Find where the given text appears and provide that cell's center as (x, y) coordinate. 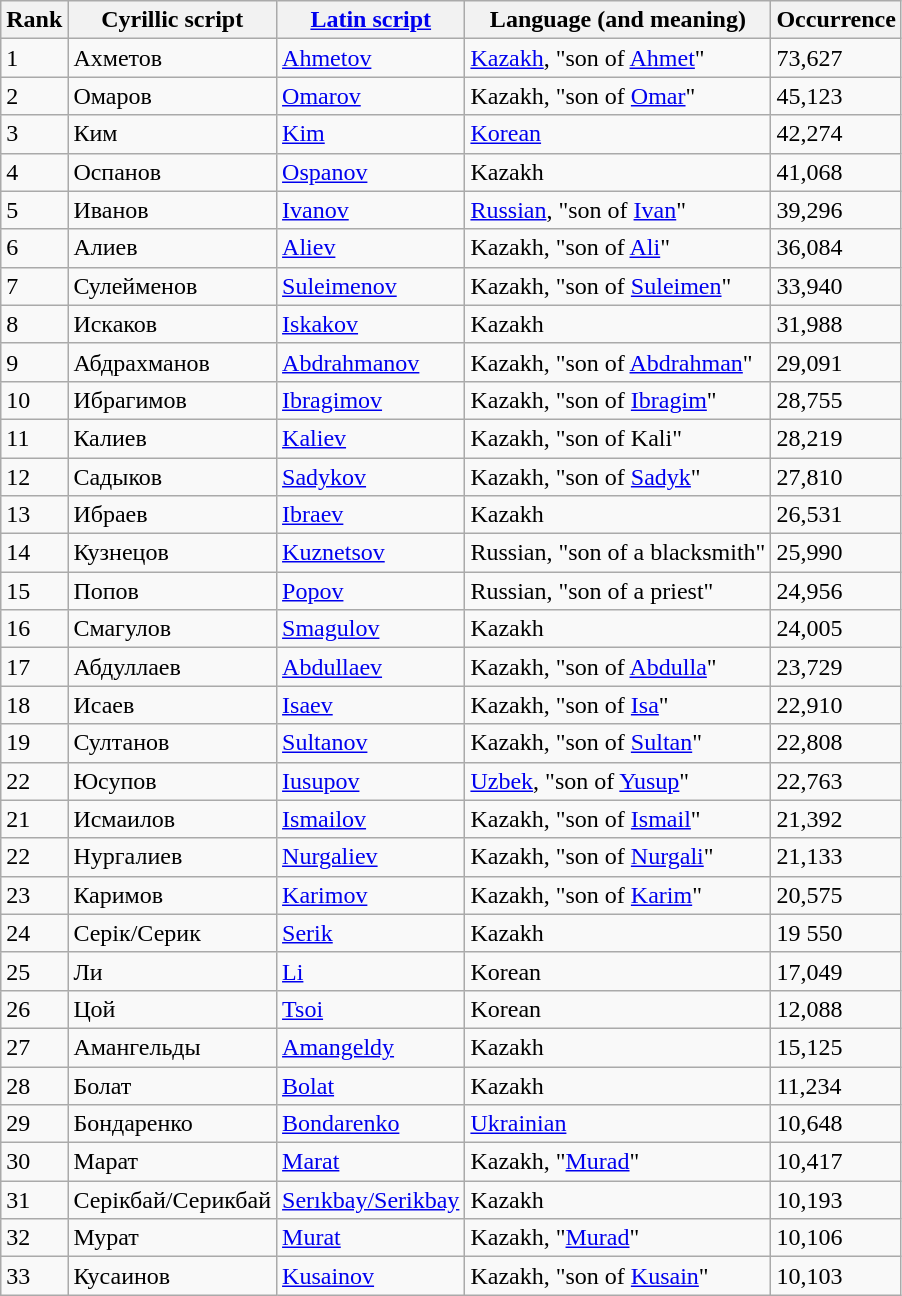
18 (34, 705)
Serik (371, 933)
Омаров (172, 96)
Bondarenko (371, 1124)
27 (34, 1047)
Калиев (172, 438)
Попов (172, 591)
Мурат (172, 1238)
31 (34, 1200)
19 550 (836, 933)
23,729 (836, 667)
Omarov (371, 96)
Iskakov (371, 324)
Исаев (172, 705)
Russian, "son of Ivan" (618, 210)
20,575 (836, 895)
Kazakh, "son of Kusain" (618, 1276)
Sadykov (371, 477)
Серікбай/Серикбай (172, 1200)
Marat (371, 1162)
Bolat (371, 1085)
10,103 (836, 1276)
26,531 (836, 515)
Марат (172, 1162)
Kazakh, "son of Karim" (618, 895)
Ahmetov (371, 58)
30 (34, 1162)
19 (34, 743)
Iusupov (371, 781)
21,133 (836, 857)
2 (34, 96)
Кузнецов (172, 553)
Kuznetsov (371, 553)
Ли (172, 971)
12 (34, 477)
Nurgaliev (371, 857)
Юсупов (172, 781)
23 (34, 895)
Russian, "son of a blacksmith" (618, 553)
Ospanov (371, 172)
Kazakh, "son of Suleimen" (618, 286)
29,091 (836, 362)
33,940 (836, 286)
15,125 (836, 1047)
31,988 (836, 324)
9 (34, 362)
10,417 (836, 1162)
Смагулов (172, 629)
8 (34, 324)
Ibragimov (371, 400)
Искаков (172, 324)
Kazakh, "son of Nurgali" (618, 857)
33 (34, 1276)
28,755 (836, 400)
Isaev (371, 705)
Murat (371, 1238)
11,234 (836, 1085)
Kazakh, "son of Sadyk" (618, 477)
10,193 (836, 1200)
Каримов (172, 895)
Сулейменов (172, 286)
15 (34, 591)
Popov (371, 591)
39,296 (836, 210)
Оспанов (172, 172)
Ivanov (371, 210)
42,274 (836, 134)
Султанов (172, 743)
Occurrence (836, 20)
Suleimenov (371, 286)
Садыков (172, 477)
14 (34, 553)
1 (34, 58)
Kazakh, "son of Ibragim" (618, 400)
6 (34, 248)
Ибраев (172, 515)
5 (34, 210)
73,627 (836, 58)
22,763 (836, 781)
Kazakh, "son of Isa" (618, 705)
4 (34, 172)
Бондаренко (172, 1124)
17 (34, 667)
Алиев (172, 248)
Исмаилов (172, 819)
Tsoi (371, 1009)
Amangeldy (371, 1047)
13 (34, 515)
Russian, "son of a priest" (618, 591)
Ismailov (371, 819)
10,648 (836, 1124)
Амангельды (172, 1047)
Kusainov (371, 1276)
21,392 (836, 819)
45,123 (836, 96)
28,219 (836, 438)
Иванов (172, 210)
Kazakh, "son of Kali" (618, 438)
24 (34, 933)
Kim (371, 134)
28 (34, 1085)
36,084 (836, 248)
26 (34, 1009)
25 (34, 971)
Uzbek, "son of Yusup" (618, 781)
Kazakh, "son of Ali" (618, 248)
Rank (34, 20)
12,088 (836, 1009)
21 (34, 819)
Kazakh, "son of Abdulla" (618, 667)
Sultanov (371, 743)
11 (34, 438)
29 (34, 1124)
Karimov (371, 895)
Abdullaev (371, 667)
7 (34, 286)
10,106 (836, 1238)
Серік/Серик (172, 933)
Serıkbay/Serikbay (371, 1200)
Language (and meaning) (618, 20)
Kazakh, "son of Ahmet" (618, 58)
22,910 (836, 705)
Latin script (371, 20)
32 (34, 1238)
Абдрахманов (172, 362)
Нургалиев (172, 857)
Abdrahmanov (371, 362)
16 (34, 629)
Li (371, 971)
Абдуллаев (172, 667)
17,049 (836, 971)
Kazakh, "son of Ismail" (618, 819)
Kazakh, "son of Omar" (618, 96)
10 (34, 400)
Kazakh, "son of Abdrahman" (618, 362)
27,810 (836, 477)
24,005 (836, 629)
Ibraev (371, 515)
Cyrillic script (172, 20)
Aliev (371, 248)
Ким (172, 134)
Цой (172, 1009)
Kaliev (371, 438)
24,956 (836, 591)
25,990 (836, 553)
Болат (172, 1085)
22,808 (836, 743)
Кусаинов (172, 1276)
Ukrainian (618, 1124)
Ахметов (172, 58)
Ибрагимов (172, 400)
3 (34, 134)
Kazakh, "son of Sultan" (618, 743)
41,068 (836, 172)
Smagulov (371, 629)
